Return the (X, Y) coordinate for the center point of the cell that contains the specified text.  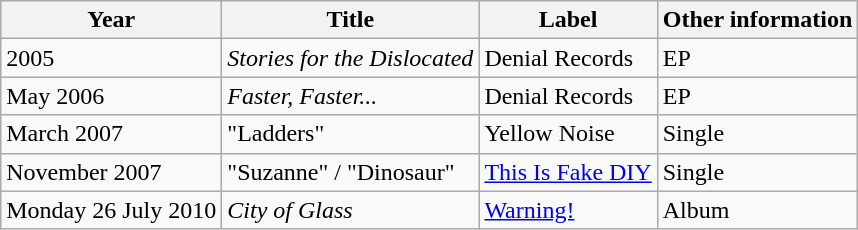
This Is Fake DIY (568, 172)
March 2007 (112, 134)
Monday 26 July 2010 (112, 210)
2005 (112, 58)
Year (112, 20)
Album (758, 210)
Warning! (568, 210)
City of Glass (350, 210)
Yellow Noise (568, 134)
Other information (758, 20)
Stories for the Dislocated (350, 58)
Faster, Faster... (350, 96)
"Suzanne" / "Dinosaur" (350, 172)
Label (568, 20)
November 2007 (112, 172)
"Ladders" (350, 134)
Title (350, 20)
May 2006 (112, 96)
